Determine the (x, y) coordinate at the center of the cell enclosing the given text.  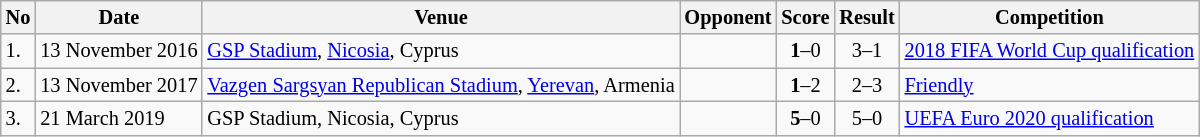
13 November 2017 (118, 85)
Date (118, 17)
Result (866, 17)
1–2 (805, 85)
2018 FIFA World Cup qualification (1050, 51)
3–1 (866, 51)
2. (18, 85)
Competition (1050, 17)
1. (18, 51)
UEFA Euro 2020 qualification (1050, 118)
21 March 2019 (118, 118)
Opponent (728, 17)
13 November 2016 (118, 51)
1–0 (805, 51)
Vazgen Sargsyan Republican Stadium, Yerevan, Armenia (440, 85)
Score (805, 17)
2–3 (866, 85)
3. (18, 118)
No (18, 17)
Venue (440, 17)
Friendly (1050, 85)
